Pinpoint the cell where the given text exists, returning its (x, y) midpoint coordinate. 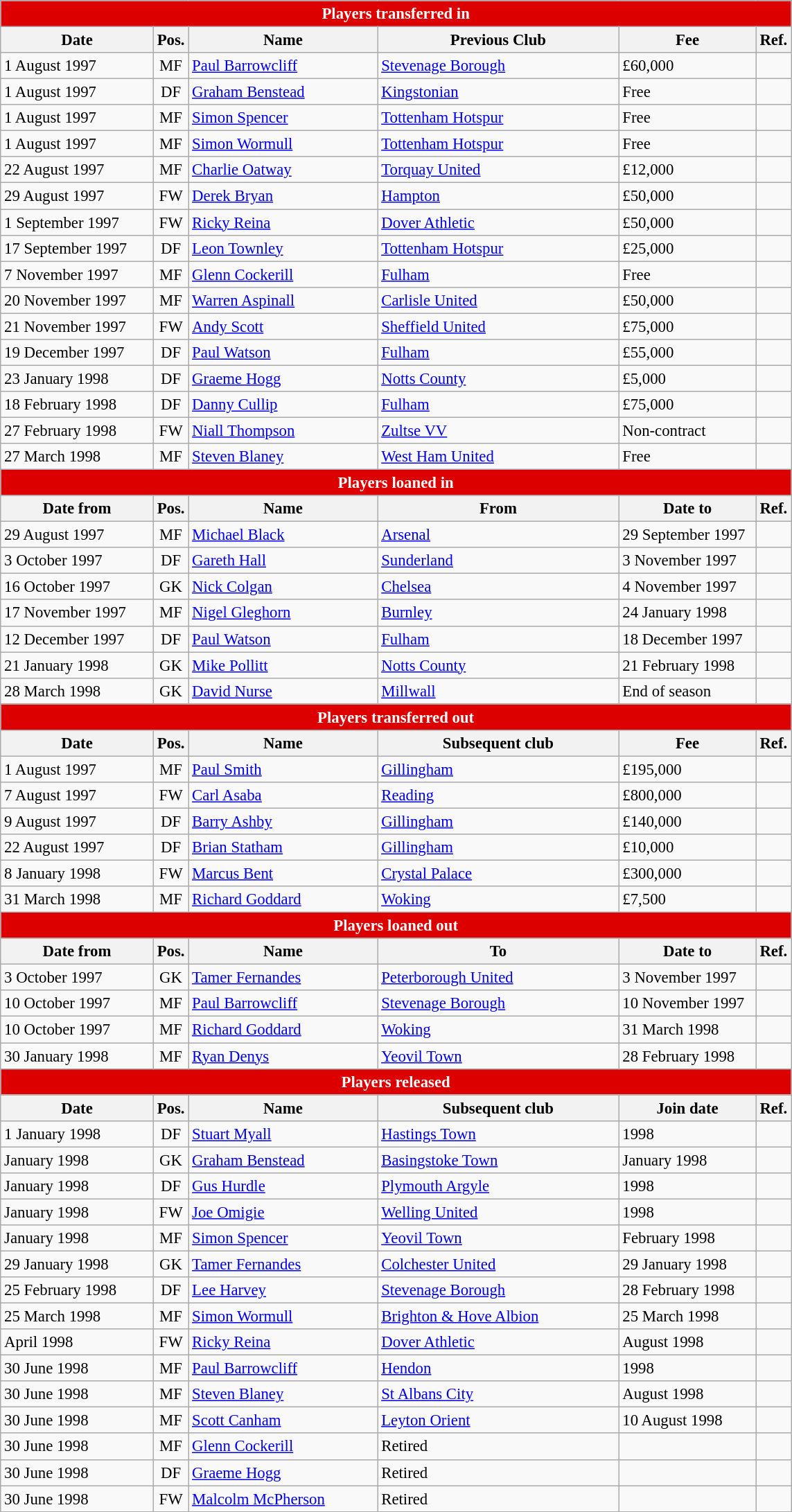
David Nurse (283, 691)
From (498, 509)
Burnley (498, 613)
Brian Statham (283, 847)
24 January 1998 (687, 613)
Carl Asaba (283, 795)
Derek Bryan (283, 196)
Plymouth Argyle (498, 1186)
Scott Canham (283, 1421)
1 January 1998 (78, 1134)
St Albans City (498, 1394)
Zultse VV (498, 430)
Players transferred out (396, 717)
Malcolm McPherson (283, 1499)
7 November 1997 (78, 274)
20 November 1997 (78, 300)
Michael Black (283, 535)
Hendon (498, 1369)
10 August 1998 (687, 1421)
£5,000 (687, 378)
Brighton & Hove Albion (498, 1317)
Ryan Denys (283, 1056)
Carlisle United (498, 300)
Hampton (498, 196)
4 November 1997 (687, 587)
Non-contract (687, 430)
£7,500 (687, 899)
Leon Townley (283, 248)
Leyton Orient (498, 1421)
29 September 1997 (687, 535)
February 1998 (687, 1238)
West Ham United (498, 457)
Marcus Bent (283, 874)
19 December 1997 (78, 353)
Welling United (498, 1212)
12 December 1997 (78, 639)
Andy Scott (283, 326)
7 August 1997 (78, 795)
9 August 1997 (78, 821)
Players loaned out (396, 926)
Charlie Oatway (283, 170)
£195,000 (687, 769)
17 November 1997 (78, 613)
Players released (396, 1082)
16 October 1997 (78, 587)
Hastings Town (498, 1134)
£10,000 (687, 847)
Lee Harvey (283, 1290)
Players loaned in (396, 483)
Danny Cullip (283, 405)
Join date (687, 1108)
Barry Ashby (283, 821)
27 February 1998 (78, 430)
Joe Omigie (283, 1212)
To (498, 951)
18 February 1998 (78, 405)
Arsenal (498, 535)
Torquay United (498, 170)
£800,000 (687, 795)
Chelsea (498, 587)
Paul Smith (283, 769)
Sheffield United (498, 326)
£300,000 (687, 874)
Previous Club (498, 40)
Basingstoke Town (498, 1160)
£60,000 (687, 66)
Players transferred in (396, 14)
Mike Pollitt (283, 665)
17 September 1997 (78, 248)
£140,000 (687, 821)
Nick Colgan (283, 587)
Peterborough United (498, 978)
Sunderland (498, 561)
23 January 1998 (78, 378)
Stuart Myall (283, 1134)
£12,000 (687, 170)
10 November 1997 (687, 1004)
21 November 1997 (78, 326)
Colchester United (498, 1264)
Millwall (498, 691)
£25,000 (687, 248)
21 February 1998 (687, 665)
Gus Hurdle (283, 1186)
April 1998 (78, 1342)
30 January 1998 (78, 1056)
Gareth Hall (283, 561)
End of season (687, 691)
28 March 1998 (78, 691)
£55,000 (687, 353)
Niall Thompson (283, 430)
18 December 1997 (687, 639)
21 January 1998 (78, 665)
Warren Aspinall (283, 300)
27 March 1998 (78, 457)
25 February 1998 (78, 1290)
Crystal Palace (498, 874)
Kingstonian (498, 92)
Nigel Gleghorn (283, 613)
1 September 1997 (78, 222)
8 January 1998 (78, 874)
Reading (498, 795)
